Scan for the cell matching the given text and deliver its [x, y] coordinate at center. 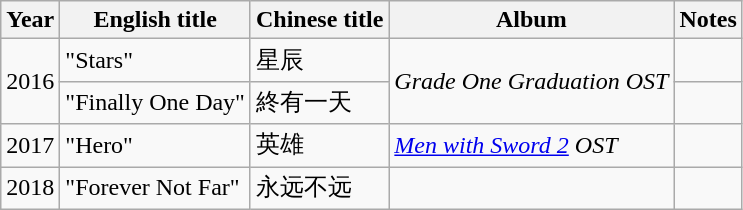
終有一天 [319, 102]
Grade One Graduation OST [532, 82]
2016 [30, 82]
2017 [30, 146]
Chinese title [319, 20]
永远不远 [319, 188]
星辰 [319, 60]
"Finally One Day" [156, 102]
"Stars" [156, 60]
"Forever Not Far" [156, 188]
英雄 [319, 146]
English title [156, 20]
Notes [708, 20]
Year [30, 20]
Men with Sword 2 OST [532, 146]
2018 [30, 188]
"Hero" [156, 146]
Album [532, 20]
